For the text-containing cell, return its midpoint in (x, y) coordinate format. 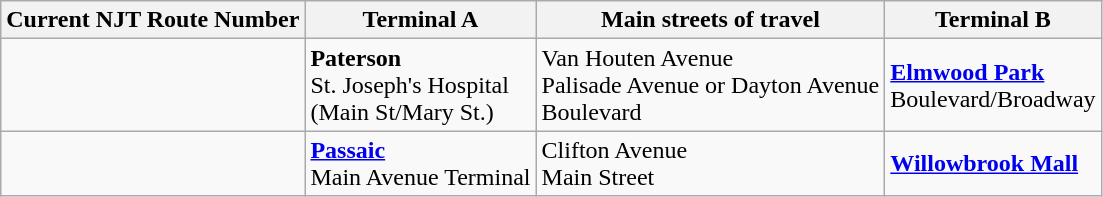
Van Houten AvenuePalisade Avenue or Dayton AvenueBoulevard (710, 85)
Clifton AvenueMain Street (710, 164)
Current NJT Route Number (153, 20)
Main streets of travel (710, 20)
Elmwood ParkBoulevard/Broadway (993, 85)
Terminal A (420, 20)
Willowbrook Mall (993, 164)
PassaicMain Avenue Terminal (420, 164)
Terminal B (993, 20)
PatersonSt. Joseph's Hospital(Main St/Mary St.) (420, 85)
